For the text-containing cell, return its midpoint in [X, Y] coordinate format. 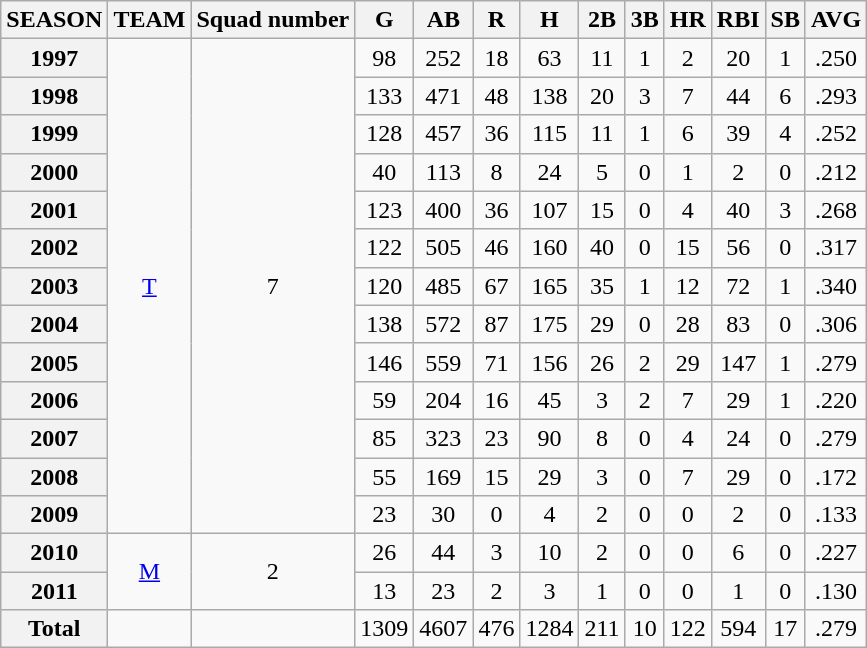
.317 [836, 248]
476 [496, 629]
56 [738, 248]
594 [738, 629]
107 [550, 210]
59 [384, 400]
.130 [836, 591]
45 [550, 400]
123 [384, 210]
1997 [54, 58]
35 [602, 286]
2004 [54, 324]
.133 [836, 515]
2007 [54, 438]
323 [444, 438]
3B [644, 20]
1284 [550, 629]
.212 [836, 172]
1309 [384, 629]
85 [384, 438]
204 [444, 400]
457 [444, 134]
TEAM [150, 20]
211 [602, 629]
.172 [836, 477]
156 [550, 362]
63 [550, 58]
55 [384, 477]
R [496, 20]
146 [384, 362]
48 [496, 96]
.293 [836, 96]
G [384, 20]
2008 [54, 477]
.227 [836, 553]
18 [496, 58]
169 [444, 477]
133 [384, 96]
M [150, 572]
98 [384, 58]
400 [444, 210]
30 [444, 515]
SB [785, 20]
115 [550, 134]
.340 [836, 286]
2001 [54, 210]
2003 [54, 286]
2005 [54, 362]
160 [550, 248]
147 [738, 362]
Squad number [273, 20]
485 [444, 286]
175 [550, 324]
2000 [54, 172]
RBI [738, 20]
T [150, 286]
46 [496, 248]
2011 [54, 591]
2009 [54, 515]
.220 [836, 400]
120 [384, 286]
13 [384, 591]
5 [602, 172]
H [550, 20]
128 [384, 134]
83 [738, 324]
.268 [836, 210]
1998 [54, 96]
165 [550, 286]
1999 [54, 134]
2B [602, 20]
2002 [54, 248]
SEASON [54, 20]
.252 [836, 134]
.250 [836, 58]
28 [688, 324]
90 [550, 438]
572 [444, 324]
71 [496, 362]
16 [496, 400]
12 [688, 286]
113 [444, 172]
559 [444, 362]
252 [444, 58]
2006 [54, 400]
505 [444, 248]
471 [444, 96]
72 [738, 286]
4607 [444, 629]
HR [688, 20]
AB [444, 20]
39 [738, 134]
Total [54, 629]
2010 [54, 553]
87 [496, 324]
.306 [836, 324]
17 [785, 629]
67 [496, 286]
AVG [836, 20]
